Output the [x, y] coordinate of the center of the cell containing the given text.  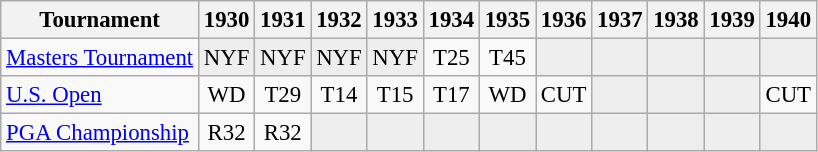
1930 [227, 20]
T17 [451, 95]
1939 [732, 20]
1938 [676, 20]
Masters Tournament [100, 58]
Tournament [100, 20]
1936 [564, 20]
T14 [339, 95]
1935 [507, 20]
1934 [451, 20]
1940 [788, 20]
1937 [620, 20]
T45 [507, 58]
T15 [395, 95]
1931 [283, 20]
T25 [451, 58]
PGA Championship [100, 133]
1933 [395, 20]
U.S. Open [100, 95]
1932 [339, 20]
T29 [283, 95]
